Search for the cell housing the specified text and yield its [X, Y] center coordinate. 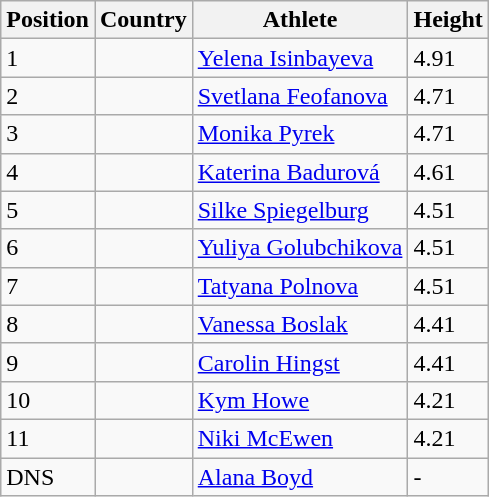
Katerina Badurová [300, 172]
5 [48, 210]
DNS [48, 477]
4.61 [448, 172]
Monika Pyrek [300, 134]
Svetlana Feofanova [300, 96]
7 [48, 286]
- [448, 477]
9 [48, 362]
2 [48, 96]
4.91 [448, 58]
Yuliya Golubchikova [300, 248]
10 [48, 400]
Position [48, 20]
6 [48, 248]
Silke Spiegelburg [300, 210]
3 [48, 134]
8 [48, 324]
Yelena Isinbayeva [300, 58]
Tatyana Polnova [300, 286]
Alana Boyd [300, 477]
Carolin Hingst [300, 362]
1 [48, 58]
Height [448, 20]
Vanessa Boslak [300, 324]
Country [143, 20]
Athlete [300, 20]
Kym Howe [300, 400]
11 [48, 438]
Niki McEwen [300, 438]
4 [48, 172]
